Find where the given text appears and provide that cell's center as (x, y) coordinate. 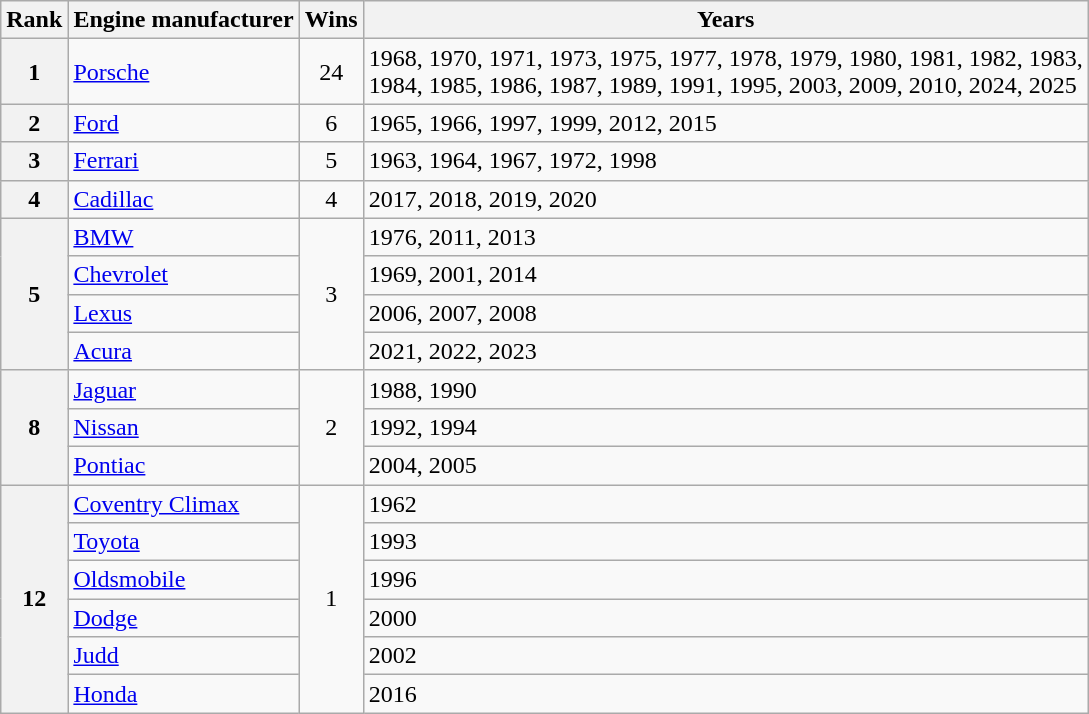
1988, 1990 (726, 389)
1993 (726, 542)
2016 (726, 694)
Pontiac (184, 465)
Porsche (184, 72)
1963, 1964, 1967, 1972, 1998 (726, 161)
24 (331, 72)
12 (34, 598)
Coventry Climax (184, 503)
2017, 2018, 2019, 2020 (726, 199)
1996 (726, 580)
1962 (726, 503)
Lexus (184, 313)
Engine manufacturer (184, 20)
2004, 2005 (726, 465)
Nissan (184, 427)
Ford (184, 123)
BMW (184, 237)
Chevrolet (184, 275)
Cadillac (184, 199)
1976, 2011, 2013 (726, 237)
Rank (34, 20)
Years (726, 20)
1969, 2001, 2014 (726, 275)
1968, 1970, 1971, 1973, 1975, 1977, 1978, 1979, 1980, 1981, 1982, 1983, 1984, 1985, 1986, 1987, 1989, 1991, 1995, 2003, 2009, 2010, 2024, 2025 (726, 72)
1992, 1994 (726, 427)
Wins (331, 20)
8 (34, 427)
Judd (184, 656)
6 (331, 123)
Dodge (184, 618)
Honda (184, 694)
1965, 1966, 1997, 1999, 2012, 2015 (726, 123)
2006, 2007, 2008 (726, 313)
Toyota (184, 542)
2000 (726, 618)
Acura (184, 351)
Ferrari (184, 161)
Oldsmobile (184, 580)
2002 (726, 656)
2021, 2022, 2023 (726, 351)
Jaguar (184, 389)
